Capture the cell that displays the provided text and extract its [x, y] central coordinate. 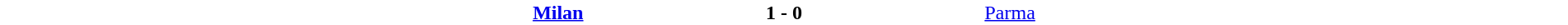
Milan [293, 12]
1 - 0 [784, 12]
Parma [1275, 12]
